Provide the (x, y) coordinate of the cell's center where the given text is located.  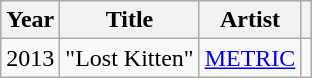
METRIC (250, 58)
2013 (30, 58)
Title (130, 20)
Year (30, 20)
Artist (250, 20)
"Lost Kitten" (130, 58)
